Return the (x, y) coordinate for the center point of the cell that contains the specified text.  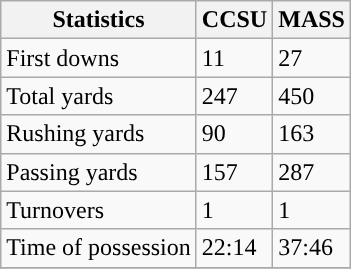
Statistics (99, 20)
11 (234, 58)
CCSU (234, 20)
163 (312, 134)
90 (234, 134)
287 (312, 172)
37:46 (312, 248)
Time of possession (99, 248)
Passing yards (99, 172)
247 (234, 96)
22:14 (234, 248)
Total yards (99, 96)
Rushing yards (99, 134)
450 (312, 96)
MASS (312, 20)
First downs (99, 58)
157 (234, 172)
27 (312, 58)
Turnovers (99, 210)
